Search for the cell housing the specified text and yield its (X, Y) center coordinate. 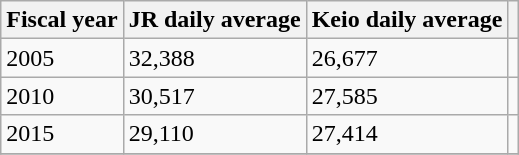
Keio daily average (407, 20)
Fiscal year (62, 20)
2010 (62, 96)
2015 (62, 134)
32,388 (214, 58)
26,677 (407, 58)
29,110 (214, 134)
30,517 (214, 96)
2005 (62, 58)
27,414 (407, 134)
27,585 (407, 96)
JR daily average (214, 20)
